Output the [x, y] coordinate of the center of the cell containing the given text.  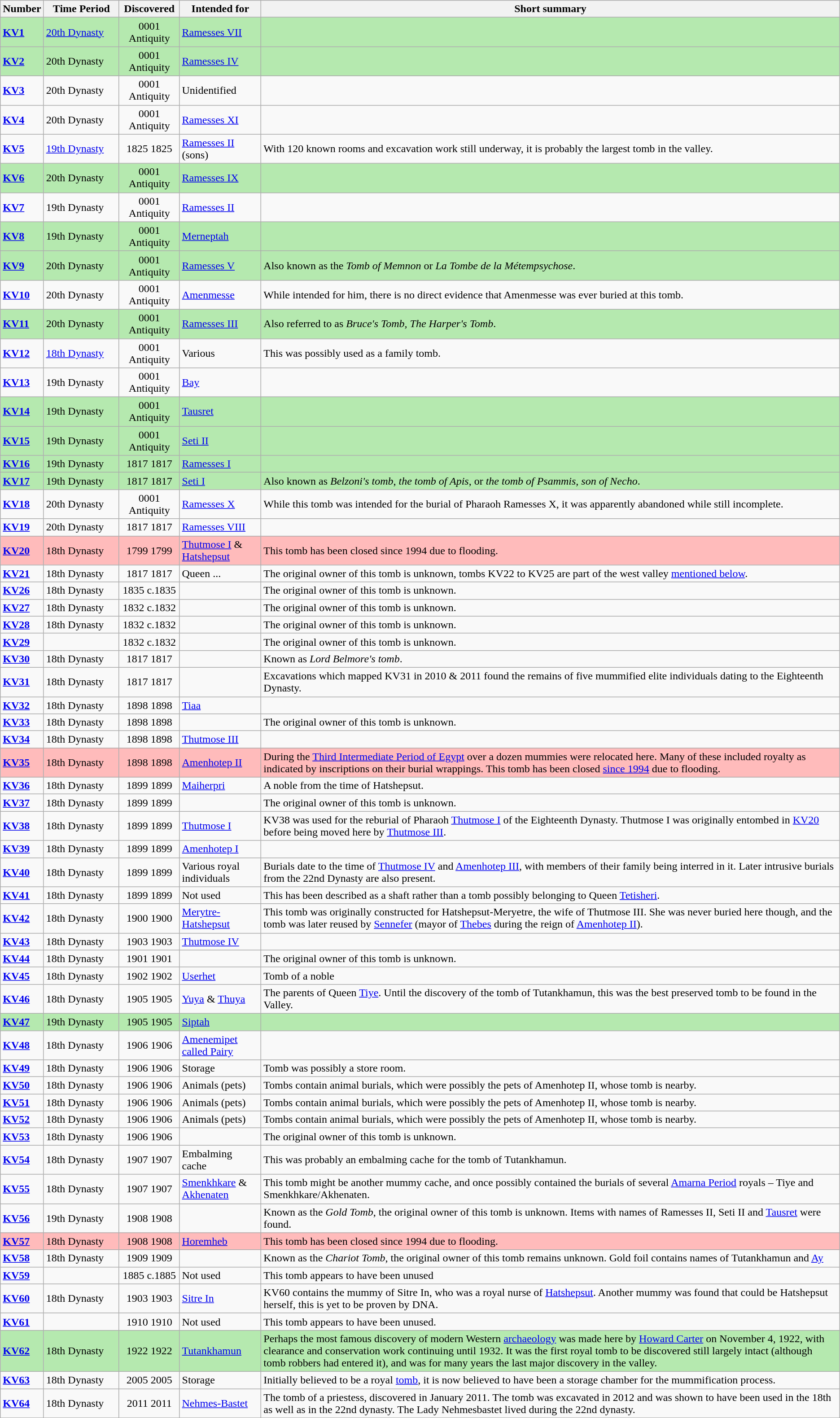
Excavations which mapped KV31 in 2010 & 2011 found the remains of five mummified elite individuals dating to the Eighteenth Dynasty. [550, 682]
KV41 [22, 895]
1909 1909 [149, 1258]
Intended for [220, 9]
KV56 [22, 1218]
KV11 [22, 324]
Merytre-Hatshepsut [220, 918]
KV49 [22, 1068]
KV46 [22, 999]
1799 1799 [149, 550]
KV6 [22, 178]
KV32 [22, 705]
A noble from the time of Hatshepsut. [550, 786]
KV57 [22, 1241]
KV48 [22, 1045]
KV1 [22, 32]
Userhet [220, 976]
KV40 [22, 872]
Various [220, 353]
KV31 [22, 682]
KV50 [22, 1085]
KV61 [22, 1322]
Amenmesse [220, 294]
Amenhotep I [220, 849]
Amenemipet called Pairy [220, 1045]
Ramesses V [220, 266]
1922 1922 [149, 1351]
Ramesses X [220, 504]
KV53 [22, 1137]
Discovered [149, 9]
KV33 [22, 722]
Thutmose I & Hatshepsut [220, 550]
Seti I [220, 481]
This was probably an embalming cache for the tomb of Tutankhamun. [550, 1160]
KV30 [22, 659]
KV59 [22, 1275]
Known as the Gold Tomb, the original owner of this tomb is unknown. Items with names of Ramesses II, Seti II and Tausret were found. [550, 1218]
Thutmose IV [220, 941]
Tausret [220, 412]
Amenhotep II [220, 763]
KV14 [22, 412]
Seti II [220, 441]
Yuya & Thuya [220, 999]
KV27 [22, 608]
Time Period [81, 9]
This has been described as a shaft rather than a tomb possibly belonging to Queen Tetisheri. [550, 895]
KV63 [22, 1380]
This tomb appears to have been unused. [550, 1322]
Merneptah [220, 236]
While this tomb was intended for the burial of Pharaoh Ramesses X, it was apparently abandoned while still incomplete. [550, 504]
1910 1910 [149, 1322]
KV26 [22, 591]
Ramesses IX [220, 178]
KV15 [22, 441]
KV4 [22, 119]
KV7 [22, 207]
Ramesses VIII [220, 527]
Short summary [550, 9]
KV55 [22, 1189]
This tomb might be another mummy cache, and once possibly contained the burials of several Amarna Period royals – Tiye and Smenkhkare/Akhenaten. [550, 1189]
1835 c.1835 [149, 591]
Bay [220, 382]
KV44 [22, 958]
KV54 [22, 1160]
KV5 [22, 149]
KV60 [22, 1299]
Siptah [220, 1022]
Maiherpri [220, 786]
KV39 [22, 849]
1825 1825 [149, 149]
KV18 [22, 504]
KV34 [22, 740]
Various royal individuals [220, 872]
1901 1901 [149, 958]
Sitre In [220, 1299]
KV58 [22, 1258]
KV52 [22, 1120]
KV16 [22, 464]
2011 2011 [149, 1403]
KV42 [22, 918]
The original owner of this tomb is unknown, tombs KV22 to KV25 are part of the west valley mentioned below. [550, 573]
Also known as Belzoni's tomb, the tomb of Apis, or the tomb of Psammis, son of Necho. [550, 481]
Ramesses III [220, 324]
KV17 [22, 481]
KV3 [22, 91]
Ramesses II (sons) [220, 149]
Known as Lord Belmore's tomb. [550, 659]
Nehmes-Bastet [220, 1403]
2005 2005 [149, 1380]
KV13 [22, 382]
Ramesses I [220, 464]
Embalming cache [220, 1160]
KV20 [22, 550]
KV37 [22, 803]
This tomb appears to have been unused [550, 1275]
1900 1900 [149, 918]
KV8 [22, 236]
KV43 [22, 941]
Horemheb [220, 1241]
KV2 [22, 61]
KV51 [22, 1103]
1902 1902 [149, 976]
Tiaa [220, 705]
KV62 [22, 1351]
While intended for him, there is no direct evidence that Amenmesse was ever buried at this tomb. [550, 294]
KV35 [22, 763]
Also known as the Tomb of Memnon or La Tombe de la Métempsychose. [550, 266]
With 120 known rooms and excavation work still underway, it is probably the largest tomb in the valley. [550, 149]
Queen ... [220, 573]
KV9 [22, 266]
KV38 [22, 826]
KV12 [22, 353]
The parents of Queen Tiye. Until the discovery of the tomb of Tutankhamun, this was the best preserved tomb to be found in the Valley. [550, 999]
Tomb of a noble [550, 976]
KV21 [22, 573]
Thutmose III [220, 740]
Thutmose I [220, 826]
Tutankhamun [220, 1351]
KV29 [22, 642]
Known as the Chariot Tomb, the original owner of this tomb remains unknown. Gold foil contains names of Tutankhamun and Ay [550, 1258]
KV28 [22, 625]
KV45 [22, 976]
Smenkhkare &Akhenaten [220, 1189]
KV36 [22, 786]
Ramesses VII [220, 32]
Ramesses IV [220, 61]
Number [22, 9]
1885 c.1885 [149, 1275]
This was possibly used as a family tomb. [550, 353]
KV64 [22, 1403]
Ramesses II [220, 207]
Ramesses XI [220, 119]
KV47 [22, 1022]
Tomb was possibly a store room. [550, 1068]
Initially believed to be a royal tomb, it is now believed to have been a storage chamber for the mummification process. [550, 1380]
Also referred to as Bruce's Tomb, The Harper's Tomb. [550, 324]
KV19 [22, 527]
Unidentified [220, 91]
KV10 [22, 294]
